Detect which cell encompasses the target text, then output its [X, Y] center coordinate. 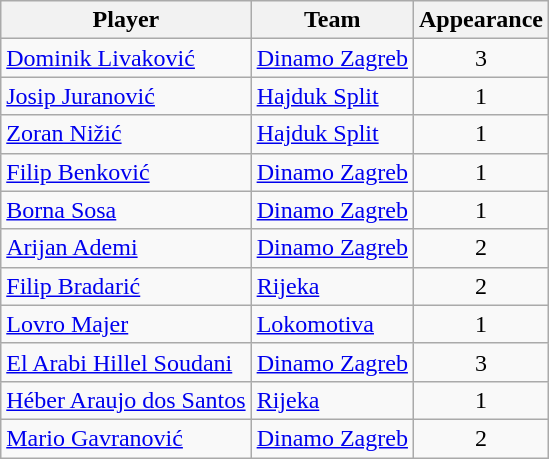
Appearance [480, 20]
Player [126, 20]
Héber Araujo dos Santos [126, 400]
El Arabi Hillel Soudani [126, 362]
Filip Bradarić [126, 286]
Borna Sosa [126, 210]
Filip Benković [126, 172]
Team [332, 20]
Dominik Livaković [126, 58]
Josip Juranović [126, 96]
Lovro Majer [126, 324]
Lokomotiva [332, 324]
Arijan Ademi [126, 248]
Zoran Nižić [126, 134]
Mario Gavranović [126, 438]
